Scan for the cell matching the given text and deliver its [x, y] coordinate at center. 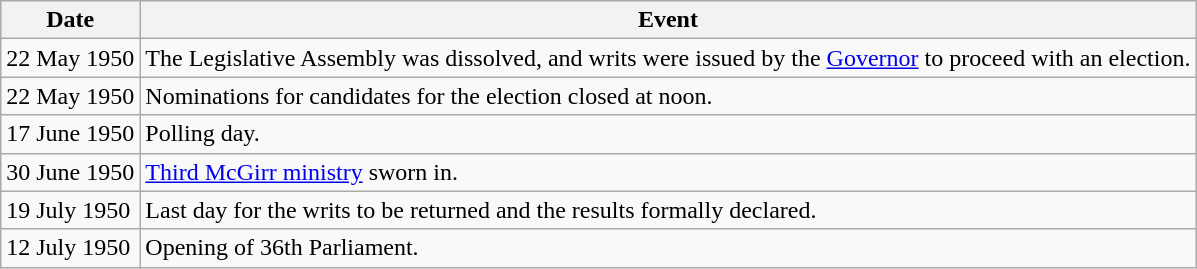
Nominations for candidates for the election closed at noon. [668, 96]
Third McGirr ministry sworn in. [668, 172]
The Legislative Assembly was dissolved, and writs were issued by the Governor to proceed with an election. [668, 58]
Event [668, 20]
12 July 1950 [70, 248]
30 June 1950 [70, 172]
19 July 1950 [70, 210]
Last day for the writs to be returned and the results formally declared. [668, 210]
Polling day. [668, 134]
17 June 1950 [70, 134]
Date [70, 20]
Opening of 36th Parliament. [668, 248]
